Return the [x, y] coordinate for the center point of the cell that contains the specified text.  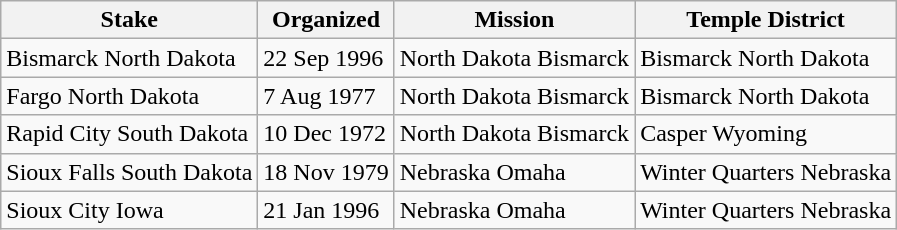
Rapid City South Dakota [130, 134]
21 Jan 1996 [326, 210]
Mission [514, 20]
Casper Wyoming [766, 134]
7 Aug 1977 [326, 96]
Organized [326, 20]
Sioux City Iowa [130, 210]
Fargo North Dakota [130, 96]
Stake [130, 20]
18 Nov 1979 [326, 172]
Sioux Falls South Dakota [130, 172]
10 Dec 1972 [326, 134]
22 Sep 1996 [326, 58]
Temple District [766, 20]
